Identify which cell holds the provided text, then report its (X, Y) central coordinate. 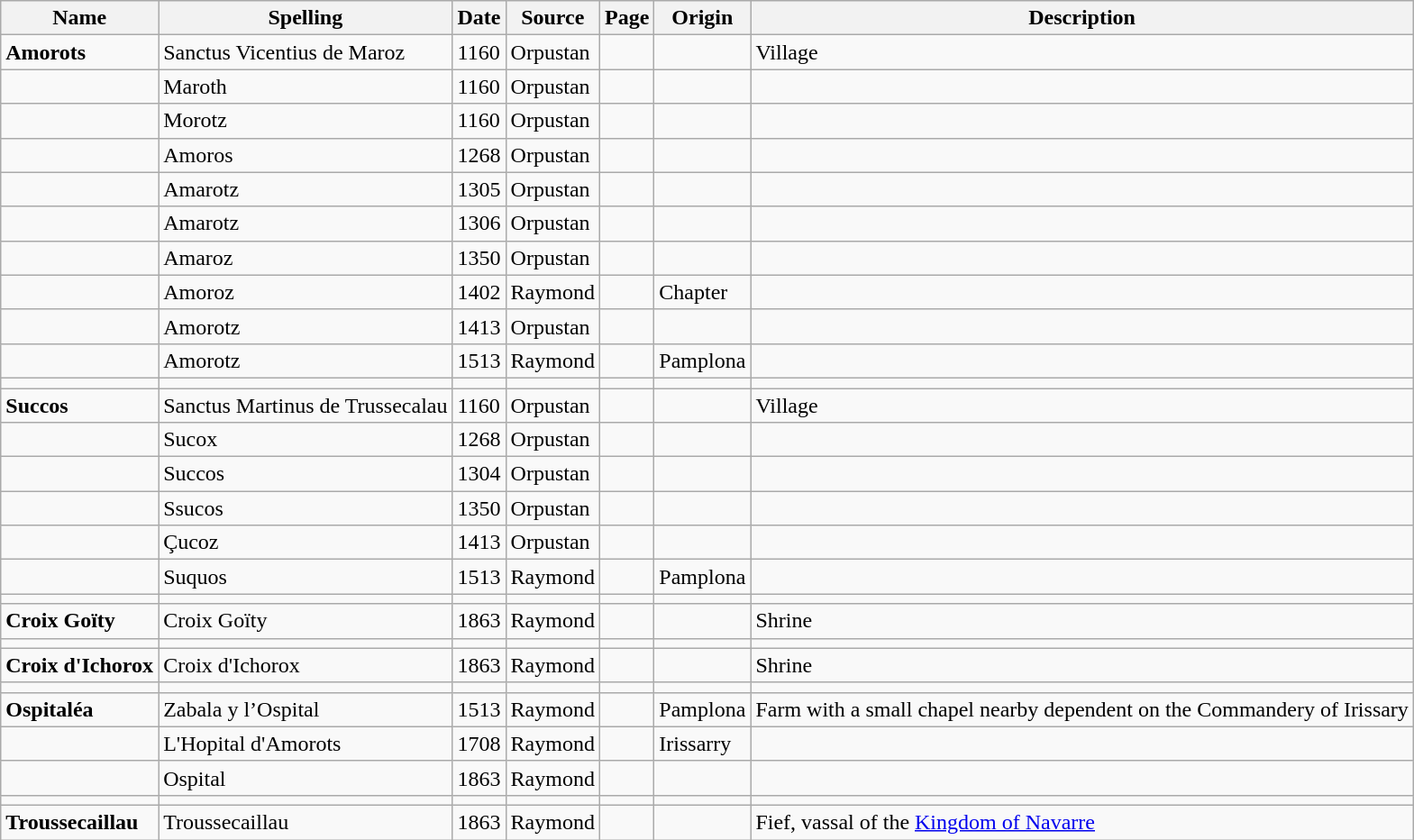
Çucoz (306, 543)
1305 (479, 189)
1402 (479, 292)
1708 (479, 744)
Amoros (306, 155)
Description (1082, 18)
Page (626, 18)
Sanctus Vicentius de Maroz (306, 52)
Ospital (306, 778)
Zabala y l’Ospital (306, 709)
Amaroz (306, 258)
L'Hopital d'Amorots (306, 744)
Ospitaléa (79, 709)
Spelling (306, 18)
Chapter (703, 292)
Sanctus Martinus de Trussecalau (306, 405)
Irissarry (703, 744)
Morotz (306, 121)
Amorots (79, 52)
Name (79, 18)
Farm with a small chapel nearby dependent on the Commandery of Irissary (1082, 709)
1306 (479, 224)
Sucox (306, 440)
Ssucos (306, 508)
1304 (479, 474)
Date (479, 18)
Source (552, 18)
Fief, vassal of the Kingdom of Navarre (1082, 822)
Maroth (306, 87)
Suquos (306, 577)
Origin (703, 18)
Amoroz (306, 292)
